Return the [x, y] coordinate for the center point of the cell that contains the specified text.  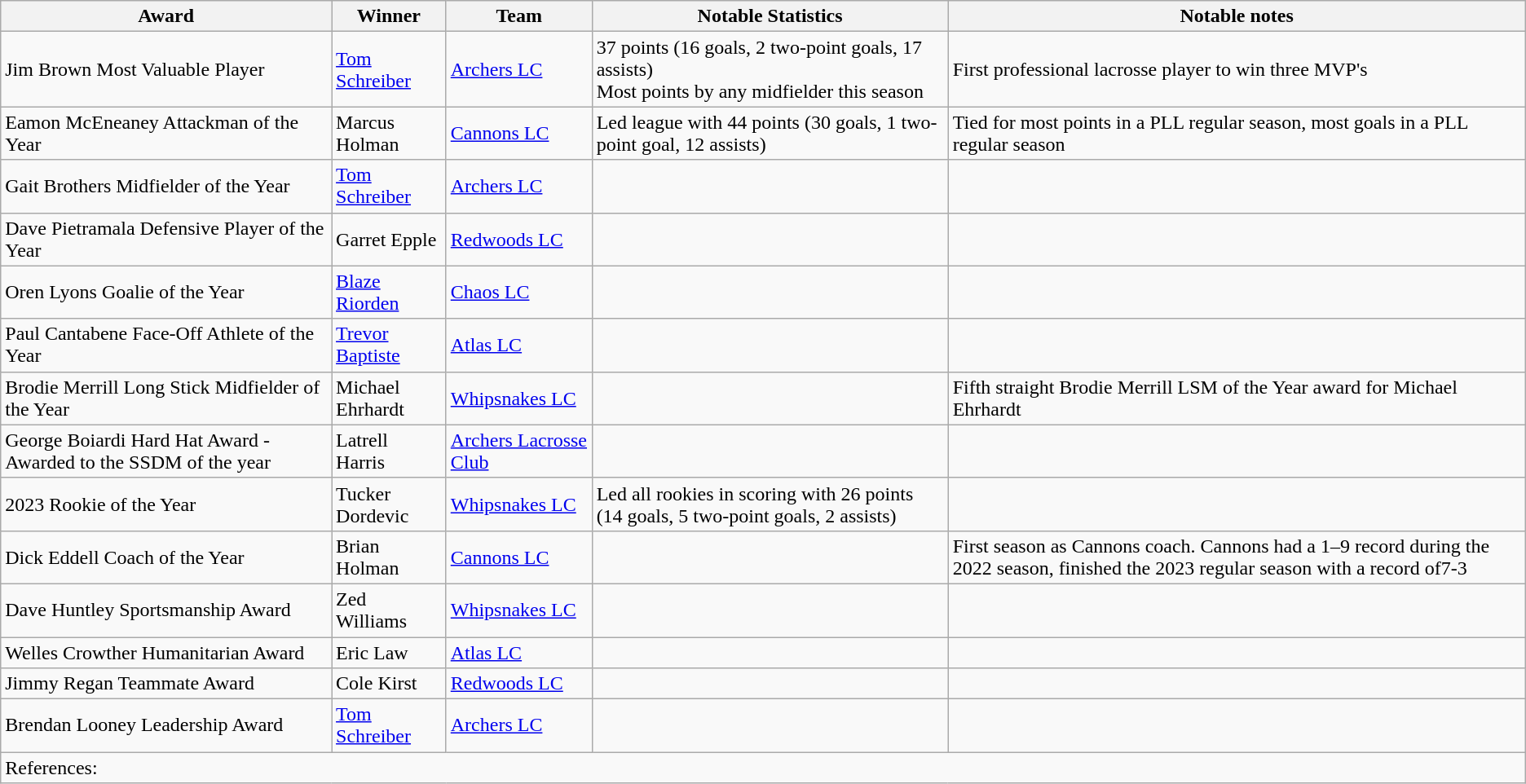
Notable Statistics [770, 16]
Brendan Looney Leadership Award [166, 725]
Dick Eddell Coach of the Year [166, 557]
First professional lacrosse player to win three MVP's [1237, 69]
Jim Brown Most Valuable Player [166, 69]
Tucker Dordevic [390, 504]
Blaze Riorden [390, 292]
Cole Kirst [390, 684]
Winner [390, 16]
Latrell Harris [390, 451]
References: [763, 768]
Fifth straight Brodie Merrill LSM of the Year award for Michael Ehrhardt [1237, 398]
George Boiardi Hard Hat Award - Awarded to the SSDM of the year [166, 451]
Eric Law [390, 653]
Eamon McEneaney Attackman of the Year [166, 134]
Marcus Holman [390, 134]
2023 Rookie of the Year [166, 504]
Oren Lyons Goalie of the Year [166, 292]
Notable notes [1237, 16]
Michael Ehrhardt [390, 398]
Dave Pietramala Defensive Player of the Year [166, 240]
Trevor Baptiste [390, 346]
37 points (16 goals, 2 two-point goals, 17 assists)Most points by any midfielder this season [770, 69]
Brodie Merrill Long Stick Midfielder of the Year [166, 398]
Chaos LC [518, 292]
First season as Cannons coach. Cannons had a 1–9 record during the 2022 season, finished the 2023 regular season with a record of7-3 [1237, 557]
Led all rookies in scoring with 26 points (14 goals, 5 two-point goals, 2 assists) [770, 504]
Dave Huntley Sportsmanship Award [166, 610]
Led league with 44 points (30 goals, 1 two-point goal, 12 assists) [770, 134]
Team [518, 16]
Paul Cantabene Face-Off Athlete of the Year [166, 346]
Garret Epple [390, 240]
Welles Crowther Humanitarian Award [166, 653]
Jimmy Regan Teammate Award [166, 684]
Tied for most points in a PLL regular season, most goals in a PLL regular season [1237, 134]
Award [166, 16]
Brian Holman [390, 557]
Archers Lacrosse Club [518, 451]
Gait Brothers Midfielder of the Year [166, 186]
Zed Williams [390, 610]
